Pinpoint the cell where the given text exists, returning its [X, Y] midpoint coordinate. 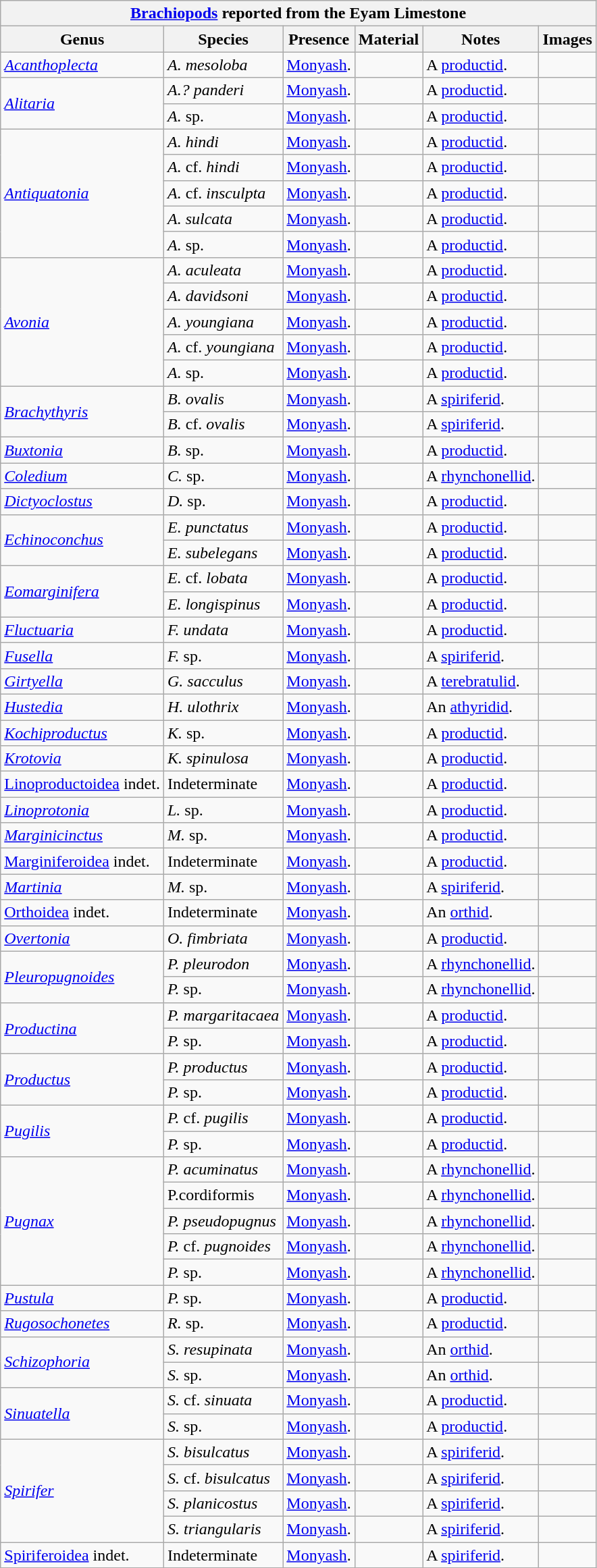
E. subelegans [223, 553]
A. hindi [223, 142]
Brachythyris [82, 412]
P. pleurodon [223, 964]
Productus [82, 1079]
Rugosochonetes [82, 1324]
Buxtonia [82, 450]
Kochiproductus [82, 732]
H. ulothrix [223, 707]
Spirifer [82, 1490]
Notes [481, 39]
Material [388, 39]
Genus [82, 39]
Brachiopods reported from the Eyam Limestone [298, 13]
Hustedia [82, 707]
S. planicostus [223, 1503]
Fusella [82, 655]
Overtonia [82, 938]
A. davidsoni [223, 296]
Species [223, 39]
Pugilis [82, 1131]
B. cf. ovalis [223, 425]
Pleuropugnoides [82, 977]
Martinia [82, 887]
A. youngiana [223, 322]
A.? panderi [223, 90]
Eomarginifera [82, 591]
D. sp. [223, 502]
Marginiferoidea indet. [82, 861]
Coledium [82, 476]
P. productus [223, 1066]
K. spinulosa [223, 759]
O. fimbriata [223, 938]
A. aculeata [223, 270]
Pugnax [82, 1221]
Marginicinctus [82, 836]
A terebratulid. [481, 681]
P. cf. pugnoides [223, 1247]
Krotovia [82, 759]
Alitaria [82, 103]
Productina [82, 1028]
A. cf. insculpta [223, 193]
A. cf. hindi [223, 167]
Antiquatonia [82, 193]
K. sp. [223, 732]
Orthoidea indet. [82, 913]
Presence [319, 39]
E. punctatus [223, 527]
Images [567, 39]
G. sacculus [223, 681]
Girtyella [82, 681]
L. sp. [223, 810]
P. margaritacaea [223, 1015]
Spiriferoidea indet. [82, 1555]
S. cf. sinuata [223, 1401]
E. cf. lobata [223, 578]
R. sp. [223, 1324]
Dictyoclostus [82, 502]
S. bisulcatus [223, 1452]
C. sp. [223, 476]
Schizophoria [82, 1362]
Fluctuaria [82, 630]
F. undata [223, 630]
E. longispinus [223, 604]
Sinuatella [82, 1413]
P. acuminatus [223, 1170]
S. cf. bisulcatus [223, 1478]
Acanthoplecta [82, 65]
Linoproductoidea indet. [82, 784]
A. mesoloba [223, 65]
B. sp. [223, 450]
B. ovalis [223, 399]
S. triangularis [223, 1529]
A. cf. youngiana [223, 348]
P. pseudopugnus [223, 1221]
Pustula [82, 1298]
S. resupinata [223, 1349]
Linoprotonia [82, 810]
F. sp. [223, 655]
P. cf. pugilis [223, 1118]
A. sulcata [223, 219]
Avonia [82, 321]
Echinoconchus [82, 540]
P.cordiformis [223, 1195]
An athyridid. [481, 707]
